Identify which cell holds the provided text, then report its (X, Y) central coordinate. 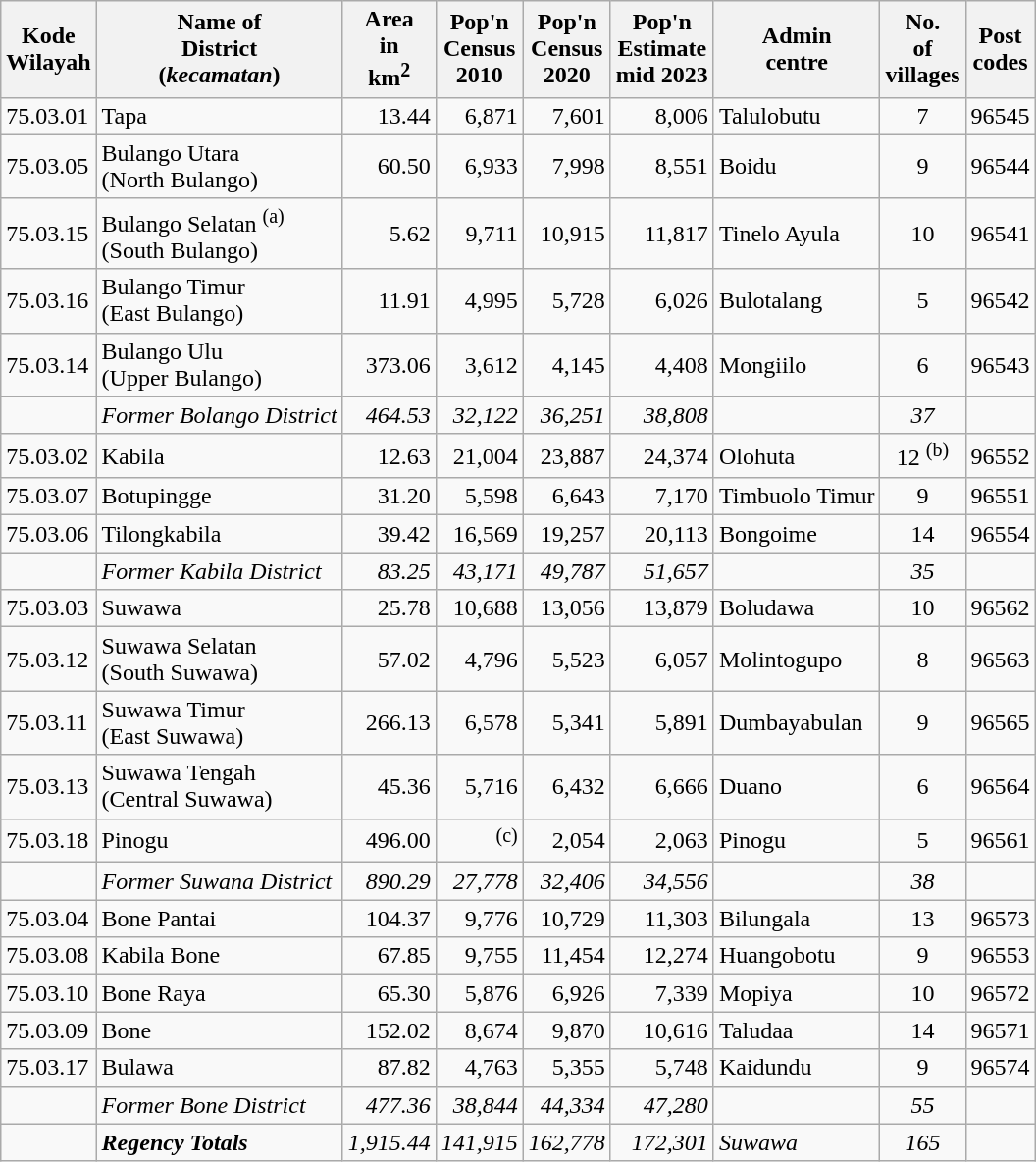
Taludaa (797, 1030)
96572 (1001, 993)
Former Kabila District (220, 571)
Bone Raya (220, 993)
4,145 (567, 365)
Bulango Utara (North Bulango) (220, 167)
Kabila Bone (220, 956)
67.85 (388, 956)
75.03.04 (49, 919)
13.44 (388, 116)
5,523 (567, 660)
75.03.05 (49, 167)
96544 (1001, 167)
75.03.02 (49, 455)
Former Bolango District (220, 415)
75.03.16 (49, 300)
496.00 (388, 840)
11,303 (661, 919)
Pop'nCensus2020 (567, 49)
Duano (797, 787)
10,915 (567, 234)
11,454 (567, 956)
20,113 (661, 534)
8 (922, 660)
9,711 (479, 234)
Pop'nEstimatemid 2023 (661, 49)
Huangobotu (797, 956)
96563 (1001, 660)
9,776 (479, 919)
55 (922, 1105)
10,688 (479, 608)
5,748 (661, 1068)
6,643 (567, 497)
96553 (1001, 956)
27,778 (479, 881)
96564 (1001, 787)
Tapa (220, 116)
75.03.17 (49, 1068)
Bone (220, 1030)
96542 (1001, 300)
96541 (1001, 234)
75.03.03 (49, 608)
Boidu (797, 167)
87.82 (388, 1068)
477.36 (388, 1105)
464.53 (388, 415)
11,817 (661, 234)
65.30 (388, 993)
104.37 (388, 919)
(c) (479, 840)
75.03.01 (49, 116)
Timbuolo Timur (797, 497)
165 (922, 1142)
13,879 (661, 608)
10,729 (567, 919)
4,995 (479, 300)
Bulango Selatan (a) (South Bulango) (220, 234)
141,915 (479, 1142)
75.03.06 (49, 534)
75.03.12 (49, 660)
49,787 (567, 571)
Kode Wilayah (49, 49)
96551 (1001, 497)
75.03.09 (49, 1030)
5,716 (479, 787)
5,598 (479, 497)
5,876 (479, 993)
9,870 (567, 1030)
38,844 (479, 1105)
12 (b) (922, 455)
4,408 (661, 365)
6,871 (479, 116)
Olohuta (797, 455)
Bulango Ulu (Upper Bulango) (220, 365)
Former Suwana District (220, 881)
7 (922, 116)
44,334 (567, 1105)
Tilongkabila (220, 534)
172,301 (661, 1142)
Bulango Timur (East Bulango) (220, 300)
83.25 (388, 571)
Bilungala (797, 919)
6,666 (661, 787)
Mopiya (797, 993)
96561 (1001, 840)
6,933 (479, 167)
8,674 (479, 1030)
373.06 (388, 365)
6,026 (661, 300)
Suwawa Timur (East Suwawa) (220, 722)
96543 (1001, 365)
75.03.14 (49, 365)
13 (922, 919)
96562 (1001, 608)
25.78 (388, 608)
Regency Totals (220, 1142)
75.03.10 (49, 993)
96552 (1001, 455)
96554 (1001, 534)
5.62 (388, 234)
Pop'nCensus2010 (479, 49)
45.36 (388, 787)
4,796 (479, 660)
38,808 (661, 415)
Boludawa (797, 608)
75.03.13 (49, 787)
Dumbayabulan (797, 722)
96545 (1001, 116)
5,728 (567, 300)
152.02 (388, 1030)
Kaidundu (797, 1068)
266.13 (388, 722)
24,374 (661, 455)
38 (922, 881)
96573 (1001, 919)
7,601 (567, 116)
6,578 (479, 722)
6,057 (661, 660)
12,274 (661, 956)
57.02 (388, 660)
Botupingge (220, 497)
32,406 (567, 881)
75.03.07 (49, 497)
8,551 (661, 167)
21,004 (479, 455)
Tinelo Ayula (797, 234)
23,887 (567, 455)
19,257 (567, 534)
2,054 (567, 840)
7,170 (661, 497)
10,616 (661, 1030)
96574 (1001, 1068)
13,056 (567, 608)
6,926 (567, 993)
4,763 (479, 1068)
35 (922, 571)
16,569 (479, 534)
1,915.44 (388, 1142)
47,280 (661, 1105)
5,355 (567, 1068)
51,657 (661, 571)
96565 (1001, 722)
39.42 (388, 534)
9,755 (479, 956)
6,432 (567, 787)
7,339 (661, 993)
No.ofvillages (922, 49)
Bone Pantai (220, 919)
Kabila (220, 455)
Area in km2 (388, 49)
Admincentre (797, 49)
34,556 (661, 881)
Molintogupo (797, 660)
162,778 (567, 1142)
Bongoime (797, 534)
Bulotalang (797, 300)
Bulawa (220, 1068)
11.91 (388, 300)
43,171 (479, 571)
Suwawa Selatan (South Suwawa) (220, 660)
Postcodes (1001, 49)
60.50 (388, 167)
890.29 (388, 881)
Former Bone District (220, 1105)
96571 (1001, 1030)
75.03.15 (49, 234)
Name ofDistrict(kecamatan) (220, 49)
Suwawa Tengah (Central Suwawa) (220, 787)
3,612 (479, 365)
32,122 (479, 415)
5,341 (567, 722)
37 (922, 415)
75.03.08 (49, 956)
5,891 (661, 722)
Mongiilo (797, 365)
7,998 (567, 167)
36,251 (567, 415)
75.03.18 (49, 840)
12.63 (388, 455)
75.03.11 (49, 722)
8,006 (661, 116)
Talulobutu (797, 116)
31.20 (388, 497)
2,063 (661, 840)
